Identify which cell holds the provided text, then report its [x, y] central coordinate. 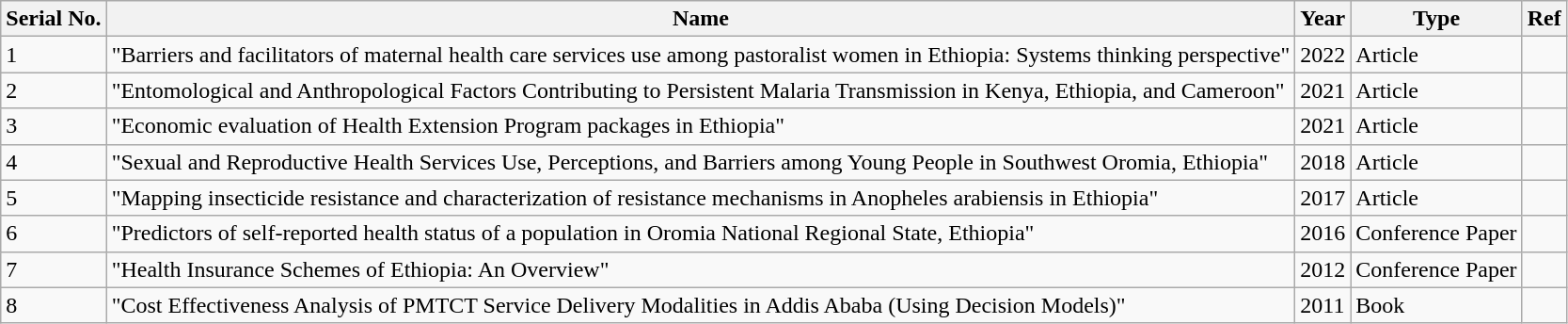
2012 [1323, 269]
7 [54, 269]
3 [54, 126]
1 [54, 55]
6 [54, 234]
"Mapping insecticide resistance and characterization of resistance mechanisms in Anopheles arabiensis in Ethiopia" [701, 198]
Name [701, 19]
"Entomological and Anthropological Factors Contributing to Persistent Malaria Transmission in Kenya, Ethiopia, and Cameroon" [701, 90]
Book [1436, 305]
Serial No. [54, 19]
2016 [1323, 234]
2022 [1323, 55]
2011 [1323, 305]
"Predictors of self-reported health status of a population in Oromia National Regional State, Ethiopia" [701, 234]
2 [54, 90]
5 [54, 198]
8 [54, 305]
"Cost Effectiveness Analysis of PMTCT Service Delivery Modalities in Addis Ababa (Using Decision Models)" [701, 305]
4 [54, 162]
"Health Insurance Schemes of Ethiopia: An Overview" [701, 269]
2017 [1323, 198]
"Sexual and Reproductive Health Services Use, Perceptions, and Barriers among Young People in Southwest Oromia, Ethiopia" [701, 162]
"Barriers and facilitators of maternal health care services use among pastoralist women in Ethiopia: Systems thinking perspective" [701, 55]
2018 [1323, 162]
Year [1323, 19]
Ref [1544, 19]
Type [1436, 19]
"Economic evaluation of Health Extension Program packages in Ethiopia" [701, 126]
